Find where the given text appears and provide that cell's center as (x, y) coordinate. 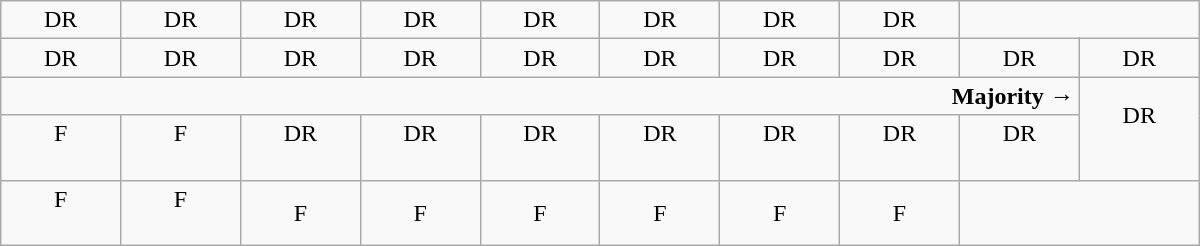
Majority → (540, 96)
